From the cell containing the given text, extract its center point as (X, Y) coordinate. 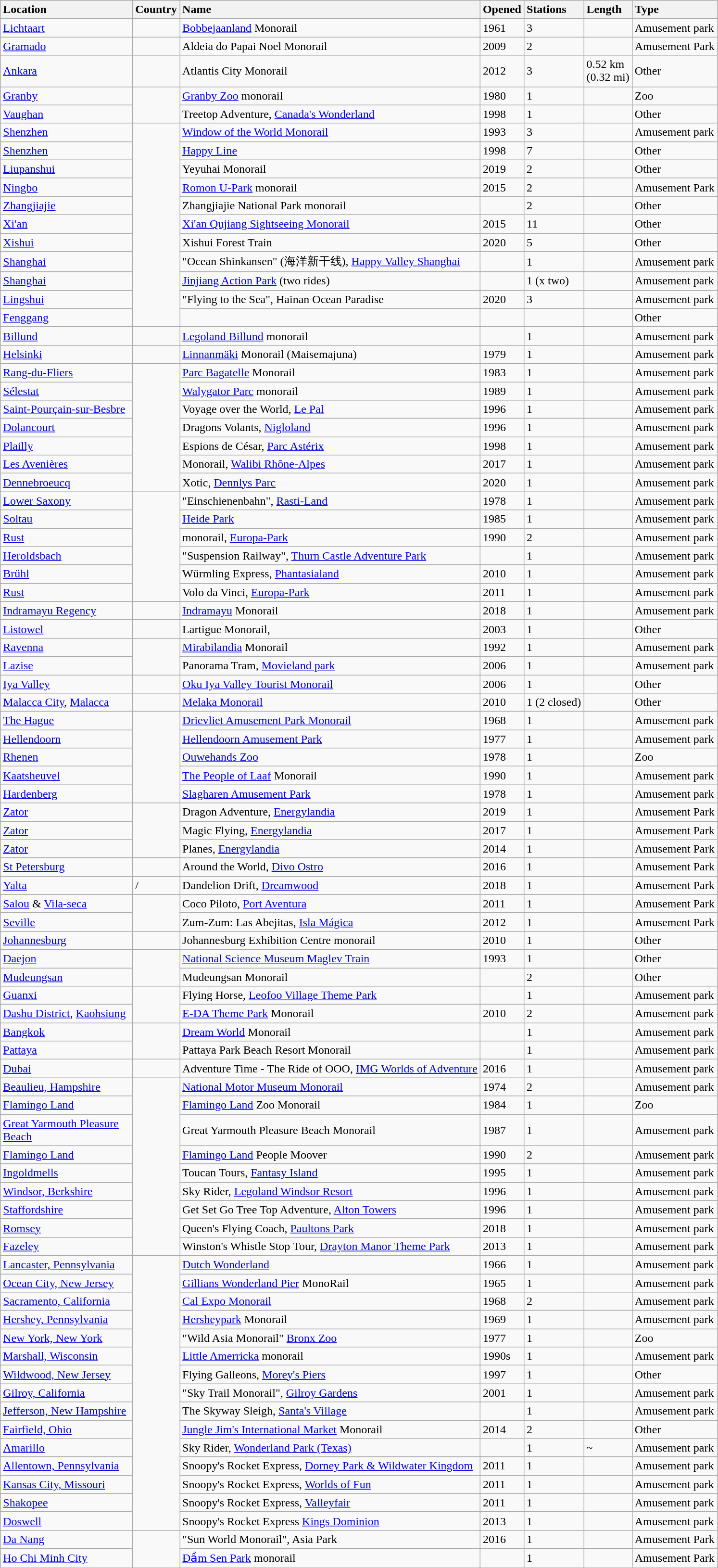
National Motor Museum Monorail (330, 1087)
Mudeungsan Monorail (330, 977)
Jinjiang Action Park (two rides) (330, 281)
Lichtaart (66, 28)
Heide Park (330, 519)
Opened (502, 10)
Seville (66, 922)
Wildwood, New Jersey (66, 1375)
Voyage over the World, Le Pal (330, 409)
Ankara (66, 71)
Kansas City, Missouri (66, 1484)
Salou & Vila-seca (66, 904)
Dashu District, Kaohsiung (66, 1014)
Window of the World Monorail (330, 132)
Liupanshui (66, 169)
1984 (502, 1105)
Monorail, Walibi Rhône-Alpes (330, 464)
1961 (502, 28)
Dutch Wonderland (330, 1264)
Saint-Pourçain-sur-Besbre (66, 409)
Gillians Wonderland Pier MonoRail (330, 1283)
monorail, Europa-Park (330, 537)
Queen's Flying Coach, Paultons Park (330, 1228)
Les Avenières (66, 464)
1 (x two) (554, 281)
1 (2 closed) (554, 702)
Flying Galleons, Morey's Piers (330, 1375)
1997 (502, 1375)
Dragons Volants, Nigloland (330, 428)
Hellendoorn (66, 739)
Dubai (66, 1069)
Lancaster, Pennsylvania (66, 1264)
Granby (66, 96)
"Suspension Railway", Thurn Castle Adventure Park (330, 556)
Fenggang (66, 318)
Around the World, Divo Ostro (330, 867)
Đầm Sen Park monorail (330, 1558)
Ningbo (66, 187)
Ravenna (66, 647)
Name (330, 10)
Oku Iya Valley Tourist Monorail (330, 684)
Flamingo Land People Moover (330, 1155)
The Hague (66, 721)
Adventure Time - The Ride of OOO, IMG Worlds of Adventure (330, 1069)
Guanxi (66, 995)
2001 (502, 1393)
Da Nang (66, 1539)
Gramado (66, 46)
Malacca City, Malacca (66, 702)
Get Set Go Tree Top Adventure, Alton Towers (330, 1210)
Dennebroeucq (66, 483)
Yalta (66, 885)
/ (156, 885)
Iya Valley (66, 684)
Volo da Vinci, Europa-Park (330, 592)
Granby Zoo monorail (330, 96)
Zhangjiajie National Park monorail (330, 205)
Würmling Express, Phantasialand (330, 574)
Melaka Monorail (330, 702)
Lingshui (66, 299)
New York, New York (66, 1338)
Planes, Energylandia (330, 849)
Linnanmäki Monorail (Maisemajuna) (330, 354)
Stations (554, 10)
E-DA Theme Park Monorail (330, 1014)
Ho Chi Minh City (66, 1558)
Snoopy's Rocket Express Kings Dominion (330, 1521)
Dragon Adventure, Energylandia (330, 812)
Winston's Whistle Stop Tour, Drayton Manor Theme Park (330, 1246)
Hardenberg (66, 794)
Xi'an Qujiang Sightseeing Monorail (330, 224)
Bobbejaanland Monorail (330, 28)
Vaughan (66, 114)
Helsinki (66, 354)
Bangkok (66, 1032)
1983 (502, 372)
Allentown, Pennsylvania (66, 1466)
7 (554, 151)
Xishui Forest Train (330, 242)
Daejon (66, 958)
Listowel (66, 629)
Rhenen (66, 757)
Aldeia do Papai Noel Monorail (330, 46)
Romsey (66, 1228)
Shakopee (66, 1503)
0.52 km(0.32 mi) (608, 71)
Location (66, 10)
"Sun World Monorail", Asia Park (330, 1539)
"Sky Trail Monorail", Gilroy Gardens (330, 1393)
Ouwehands Zoo (330, 757)
Sélestat (66, 391)
Flying Horse, Leofoo Village Theme Park (330, 995)
1979 (502, 354)
Plailly (66, 446)
Mudeungsan (66, 977)
11 (554, 224)
Dream World Monorail (330, 1032)
Ocean City, New Jersey (66, 1283)
Kaatsheuvel (66, 776)
Beaulieu, Hampshire (66, 1087)
Snoopy's Rocket Express, Dorney Park & Wildwater Kingdom (330, 1466)
Romon U-Park monorail (330, 187)
Jungle Jim's International Market Monorail (330, 1429)
1966 (502, 1264)
"Ocean Shinkansen" (海洋新干线), Happy Valley Shanghai (330, 262)
Walygator Parc monorail (330, 391)
Brühl (66, 574)
Amarillo (66, 1448)
National Science Museum Maglev Train (330, 958)
2009 (502, 46)
St Petersburg (66, 867)
Hershey, Pennsylvania (66, 1320)
Staffordshire (66, 1210)
Marshall, Wisconsin (66, 1356)
The Skyway Sleigh, Santa's Village (330, 1411)
1990s (502, 1356)
Country (156, 10)
Hersheypark Monorail (330, 1320)
Type (674, 10)
5 (554, 242)
Little Amerricka monorail (330, 1356)
Toucan Tours, Fantasy Island (330, 1173)
Flamingo Land Zoo Monorail (330, 1105)
Jefferson, New Hampshire (66, 1411)
Panorama Tram, Movieland park (330, 665)
1969 (502, 1320)
Sky Rider, Legoland Windsor Resort (330, 1191)
Billund (66, 336)
Lartigue Monorail, (330, 629)
Drievliet Amusement Park Monorail (330, 721)
Johannesburg (66, 940)
1995 (502, 1173)
1965 (502, 1283)
Mirabilandia Monorail (330, 647)
Length (608, 10)
~ (608, 1448)
Snoopy's Rocket Express, Valleyfair (330, 1503)
Sacramento, California (66, 1301)
1992 (502, 647)
Doswell (66, 1521)
Dolancourt (66, 428)
Xotic, Dennlys Parc (330, 483)
Great Yarmouth Pleasure Beach Monorail (330, 1130)
2003 (502, 629)
Zum-Zum: Las Abejitas, Isla Mágica (330, 922)
1987 (502, 1130)
Atlantis City Monorail (330, 71)
"Einschienenbahn", Rasti-Land (330, 501)
Pattaya (66, 1050)
Zhangjiajie (66, 205)
Happy Line (330, 151)
1980 (502, 96)
Lower Saxony (66, 501)
Heroldsbach (66, 556)
Rang-du-Fliers (66, 372)
Treetop Adventure, Canada's Wonderland (330, 114)
Xishui (66, 242)
Parc Bagatelle Monorail (330, 372)
Windsor, Berkshire (66, 1191)
Indramayu Monorail (330, 611)
Lazise (66, 665)
Xi'an (66, 224)
Gilroy, California (66, 1393)
Great Yarmouth Pleasure Beach (66, 1130)
Ingoldmells (66, 1173)
Johannesburg Exhibition Centre monorail (330, 940)
"Flying to the Sea", Hainan Ocean Paradise (330, 299)
"Wild Asia Monorail" Bronx Zoo (330, 1338)
Coco Piloto, Port Aventura (330, 904)
1989 (502, 391)
Hellendoorn Amusement Park (330, 739)
The People of Laaf Monorail (330, 776)
1985 (502, 519)
Fazeley (66, 1246)
Fairfield, Ohio (66, 1429)
1974 (502, 1087)
Snoopy's Rocket Express, Worlds of Fun (330, 1484)
Espions de César, Parc Astérix (330, 446)
Indramayu Regency (66, 611)
Magic Flying, Energylandia (330, 830)
Slagharen Amusement Park (330, 794)
Pattaya Park Beach Resort Monorail (330, 1050)
Soltau (66, 519)
Legoland Billund monorail (330, 336)
Sky Rider, Wonderland Park (Texas) (330, 1448)
Dandelion Drift, Dreamwood (330, 885)
Cal Expo Monorail (330, 1301)
Yeyuhai Monorail (330, 169)
